From the cell containing the given text, extract its center point as [X, Y] coordinate. 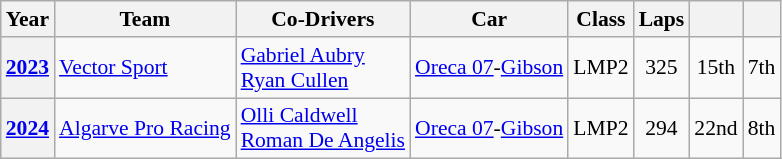
325 [662, 68]
Team [145, 19]
Vector Sport [145, 68]
7th [762, 68]
Algarve Pro Racing [145, 128]
294 [662, 128]
15th [716, 68]
Olli Caldwell Roman De Angelis [323, 128]
Year [28, 19]
22nd [716, 128]
8th [762, 128]
Laps [662, 19]
2024 [28, 128]
2023 [28, 68]
Car [489, 19]
Class [600, 19]
Co-Drivers [323, 19]
Gabriel Aubry Ryan Cullen [323, 68]
